Identify which cell holds the provided text, then report its (x, y) central coordinate. 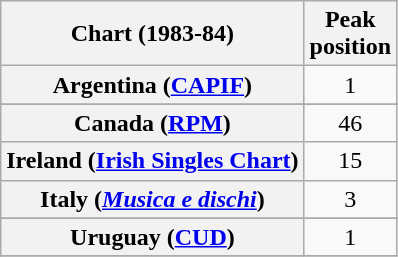
Uruguay (CUD) (152, 237)
Ireland (Irish Singles Chart) (152, 161)
Argentina (CAPIF) (152, 85)
Canada (RPM) (152, 123)
Italy (Musica e dischi) (152, 199)
Chart (1983-84) (152, 34)
Peakposition (350, 34)
3 (350, 199)
15 (350, 161)
46 (350, 123)
